Capture the cell that displays the provided text and extract its (X, Y) central coordinate. 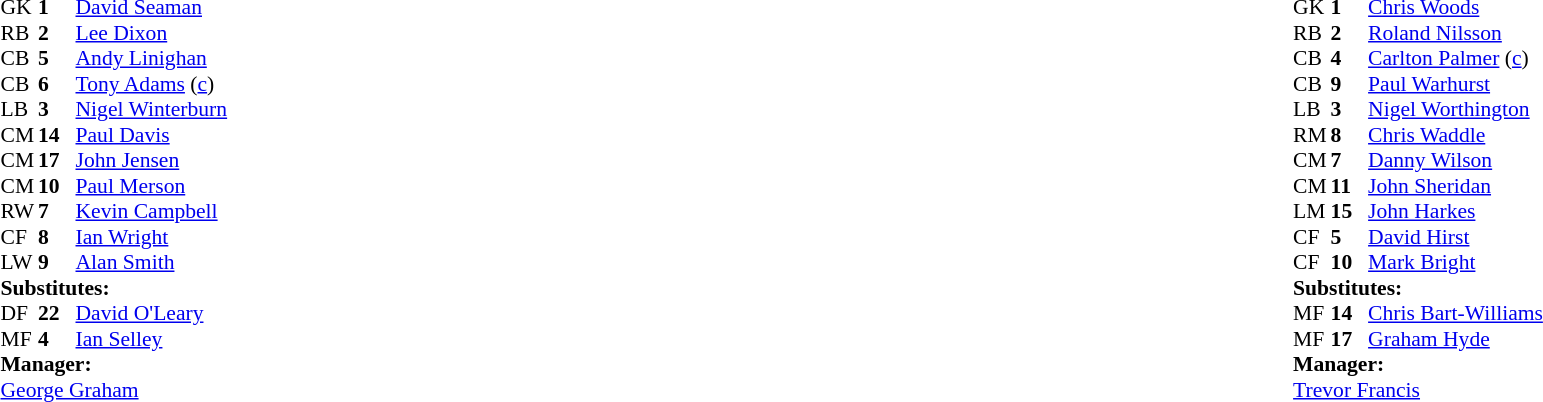
Graham Hyde (1456, 339)
Kevin Campbell (152, 211)
Alan Smith (152, 263)
Ian Wright (152, 237)
John Sheridan (1456, 186)
LW (19, 263)
Chris Waddle (1456, 135)
15 (1350, 211)
11 (1350, 186)
Ian Selley (152, 339)
David O'Leary (152, 313)
Nigel Winterburn (152, 109)
DF (19, 313)
Tony Adams (c) (152, 84)
Danny Wilson (1456, 161)
Mark Bright (1456, 263)
John Harkes (1456, 211)
22 (57, 313)
Carlton Palmer (c) (1456, 59)
Paul Davis (152, 135)
Andy Linighan (152, 59)
John Jensen (152, 161)
RW (19, 211)
Chris Bart-Williams (1456, 313)
6 (57, 84)
Paul Merson (152, 186)
LM (1312, 211)
Nigel Worthington (1456, 109)
RM (1312, 135)
Roland Nilsson (1456, 33)
David Hirst (1456, 237)
Paul Warhurst (1456, 84)
Lee Dixon (152, 33)
